For the text-containing cell, return its midpoint in [x, y] coordinate format. 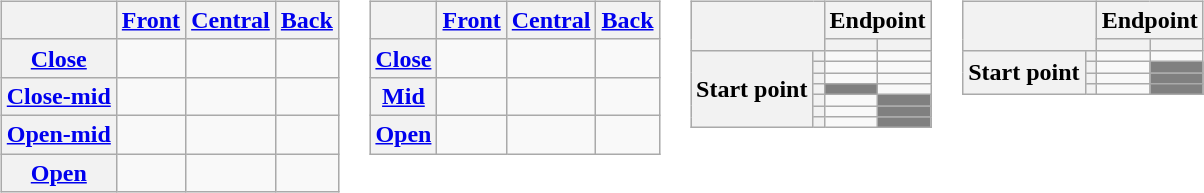
Mid [404, 96]
Open-mid [58, 134]
Close-mid [58, 96]
